Scan for the cell matching the given text and deliver its (x, y) coordinate at center. 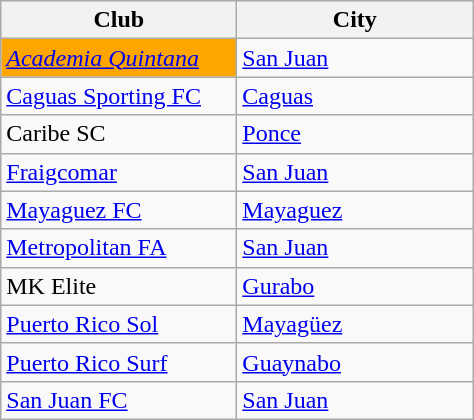
Mayaguez (355, 210)
Fraigcomar (119, 172)
Caribe SC (119, 134)
Puerto Rico Sol (119, 324)
Caguas Sporting FC (119, 96)
Academia Quintana (119, 58)
San Juan FC (119, 400)
City (355, 20)
Club (119, 20)
Ponce (355, 134)
MK Elite (119, 286)
Guaynabo (355, 362)
Puerto Rico Surf (119, 362)
Mayagüez (355, 324)
Metropolitan FA (119, 248)
Mayaguez FC (119, 210)
Caguas (355, 96)
Gurabo (355, 286)
